Scan for the cell matching the given text and deliver its [x, y] coordinate at center. 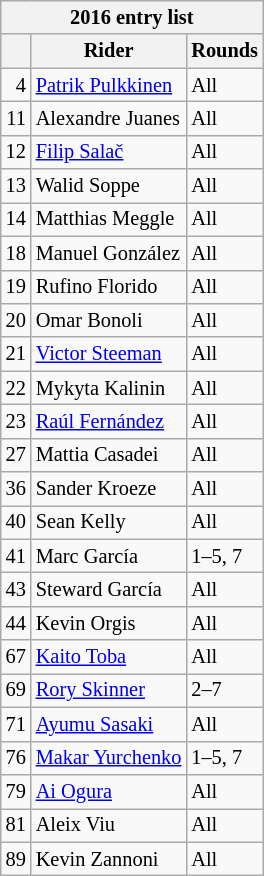
14 [16, 219]
79 [16, 791]
67 [16, 657]
Mattia Casadei [109, 455]
23 [16, 421]
2016 entry list [132, 17]
Kaito Toba [109, 657]
Raúl Fernández [109, 421]
11 [16, 118]
Alexandre Juanes [109, 118]
12 [16, 152]
Walid Soppe [109, 186]
40 [16, 522]
Sean Kelly [109, 522]
69 [16, 690]
43 [16, 589]
Ai Ogura [109, 791]
Mykyta Kalinin [109, 388]
21 [16, 354]
Marc García [109, 556]
18 [16, 253]
Rory Skinner [109, 690]
Ayumu Sasaki [109, 724]
Rounds [224, 51]
Steward García [109, 589]
Omar Bonoli [109, 320]
44 [16, 623]
2–7 [224, 690]
19 [16, 287]
13 [16, 186]
76 [16, 758]
Rider [109, 51]
71 [16, 724]
4 [16, 85]
Kevin Orgis [109, 623]
Makar Yurchenko [109, 758]
Sander Kroeze [109, 489]
Filip Salač [109, 152]
Matthias Meggle [109, 219]
36 [16, 489]
27 [16, 455]
89 [16, 859]
81 [16, 825]
Victor Steeman [109, 354]
Rufino Florido [109, 287]
22 [16, 388]
Patrik Pulkkinen [109, 85]
41 [16, 556]
20 [16, 320]
Manuel González [109, 253]
Kevin Zannoni [109, 859]
Aleix Viu [109, 825]
